Output the [x, y] coordinate of the center of the cell containing the given text.  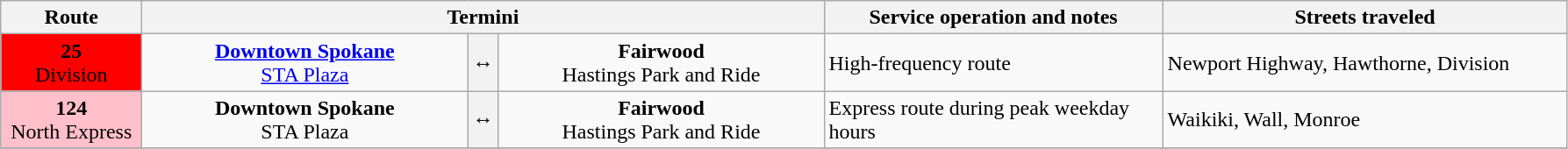
25Division [72, 63]
High-frequency route [993, 63]
Termini [483, 18]
Route [72, 18]
Express route during peak weekday hours [993, 119]
Service operation and notes [993, 18]
Newport Highway, Hawthorne, Division [1365, 63]
Streets traveled [1365, 18]
124North Express [72, 119]
Waikiki, Wall, Monroe [1365, 119]
